Search for the cell housing the specified text and yield its (x, y) center coordinate. 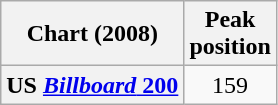
US Billboard 200 (92, 85)
Chart (2008) (92, 34)
Peakposition (230, 34)
159 (230, 85)
